Output the [x, y] coordinate of the center of the cell containing the given text.  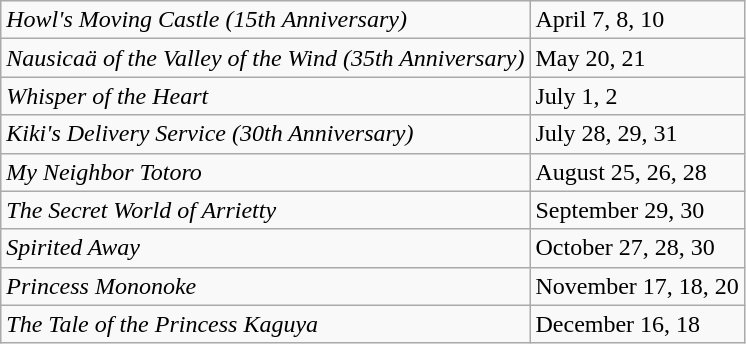
Princess Mononoke [266, 286]
November 17, 18, 20 [637, 286]
My Neighbor Totoro [266, 172]
Spirited Away [266, 248]
The Tale of the Princess Kaguya [266, 324]
July 1, 2 [637, 96]
August 25, 26, 28 [637, 172]
May 20, 21 [637, 58]
Howl's Moving Castle (15th Anniversary) [266, 20]
April 7, 8, 10 [637, 20]
July 28, 29, 31 [637, 134]
The Secret World of Arrietty [266, 210]
Whisper of the Heart [266, 96]
December 16, 18 [637, 324]
September 29, 30 [637, 210]
Kiki's Delivery Service (30th Anniversary) [266, 134]
Nausicaä of the Valley of the Wind (35th Anniversary) [266, 58]
October 27, 28, 30 [637, 248]
